Scan for the cell matching the given text and deliver its [X, Y] coordinate at center. 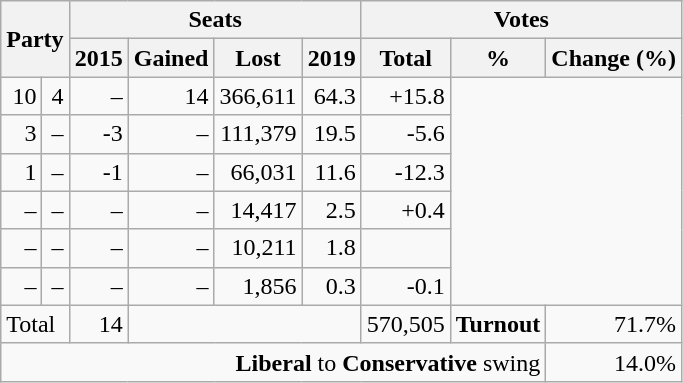
1 [22, 172]
-12.3 [406, 172]
2019 [332, 58]
-0.1 [406, 286]
3 [22, 134]
Turnout [498, 324]
Lost [258, 58]
111,379 [258, 134]
Seats [215, 20]
-1 [98, 172]
10,211 [258, 248]
66,031 [258, 172]
Party [35, 39]
11.6 [332, 172]
4 [56, 96]
366,611 [258, 96]
-3 [98, 134]
-5.6 [406, 134]
+0.4 [406, 210]
570,505 [406, 324]
0.3 [332, 286]
14,417 [258, 210]
2015 [98, 58]
64.3 [332, 96]
19.5 [332, 134]
Gained [171, 58]
2.5 [332, 210]
1.8 [332, 248]
1,856 [258, 286]
10 [22, 96]
% [498, 58]
14.0% [614, 362]
Votes [521, 20]
Change (%) [614, 58]
Liberal to Conservative swing [274, 362]
+15.8 [406, 96]
71.7% [614, 324]
